Locate the cell with the specified text and output its [x, y] center coordinate. 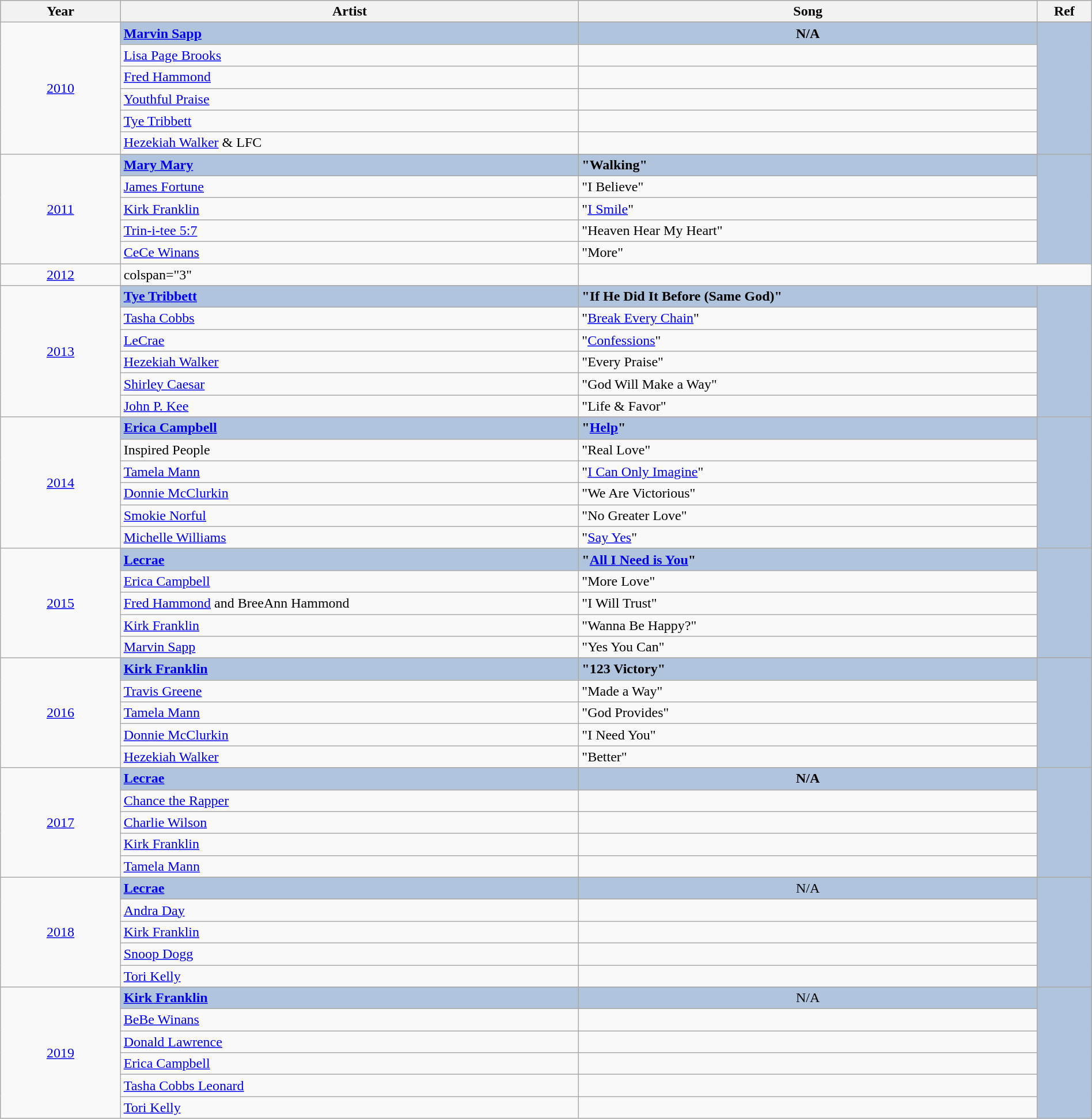
"More Love" [808, 581]
2018 [60, 932]
"No Greater Love" [808, 515]
Inspired People [350, 450]
"God Will Make a Way" [808, 384]
"Break Every Chain" [808, 318]
Youthful Praise [350, 99]
"Wanna Be Happy?" [808, 625]
2012 [60, 275]
Year [60, 12]
"Heaven Hear My Heart" [808, 230]
CeCe Winans [350, 252]
2015 [60, 603]
Fred Hammond and BreeAnn Hammond [350, 603]
"I Will Trust" [808, 603]
"I Smile" [808, 208]
Lisa Page Brooks [350, 55]
colspan="3" [350, 275]
"Made a Way" [808, 691]
Hezekiah Walker & LFC [350, 143]
"All I Need is You" [808, 559]
Song [808, 12]
"Life & Favor" [808, 406]
Fred Hammond [350, 77]
Chance the Rapper [350, 801]
"I Can Only Imagine" [808, 472]
Travis Greene [350, 691]
Artist [350, 12]
"We Are Victorious" [808, 494]
Ref [1064, 12]
Snoop Dogg [350, 954]
BeBe Winans [350, 1020]
James Fortune [350, 187]
Shirley Caesar [350, 384]
Donald Lawrence [350, 1042]
Trin-i-tee 5:7 [350, 230]
"I Believe" [808, 187]
"I Need You" [808, 735]
"God Provides" [808, 713]
2014 [60, 483]
John P. Kee [350, 406]
"If He Did It Before (Same God)" [808, 297]
Michelle Williams [350, 537]
"Confessions" [808, 340]
"Real Love" [808, 450]
"Every Praise" [808, 362]
"123 Victory" [808, 669]
2010 [60, 88]
"Better" [808, 757]
Tasha Cobbs [350, 318]
"Walking" [808, 165]
2011 [60, 208]
2013 [60, 351]
Smokie Norful [350, 515]
Andra Day [350, 910]
2017 [60, 822]
Tasha Cobbs Leonard [350, 1086]
LeCrae [350, 340]
"Say Yes" [808, 537]
"More" [808, 252]
"Yes You Can" [808, 647]
"Help" [808, 428]
Mary Mary [350, 165]
2019 [60, 1053]
Charlie Wilson [350, 822]
2016 [60, 713]
